Locate the cell with the specified text and output its [x, y] center coordinate. 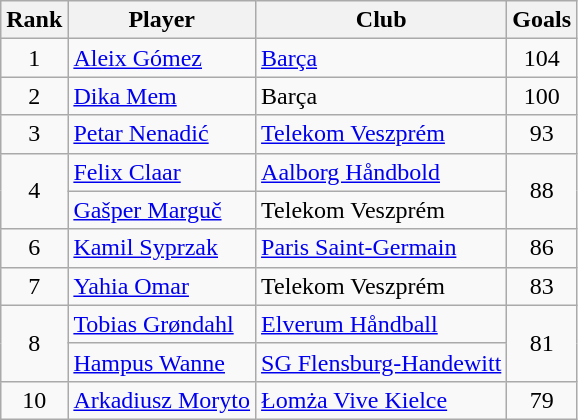
93 [542, 134]
Gašper Marguč [162, 210]
Elverum Håndball [382, 324]
10 [34, 400]
SG Flensburg-Handewitt [382, 362]
1 [34, 58]
Player [162, 20]
6 [34, 248]
Rank [34, 20]
Petar Nenadić [162, 134]
100 [542, 96]
81 [542, 343]
4 [34, 191]
Aalborg Håndbold [382, 172]
Tobias Grøndahl [162, 324]
Felix Claar [162, 172]
3 [34, 134]
Yahia Omar [162, 286]
86 [542, 248]
Goals [542, 20]
8 [34, 343]
88 [542, 191]
Hampus Wanne [162, 362]
Club [382, 20]
Arkadiusz Moryto [162, 400]
7 [34, 286]
Kamil Syprzak [162, 248]
Dika Mem [162, 96]
Aleix Gómez [162, 58]
2 [34, 96]
104 [542, 58]
79 [542, 400]
83 [542, 286]
Paris Saint-Germain [382, 248]
Łomża Vive Kielce [382, 400]
